Find where the given text appears and provide that cell's center as [x, y] coordinate. 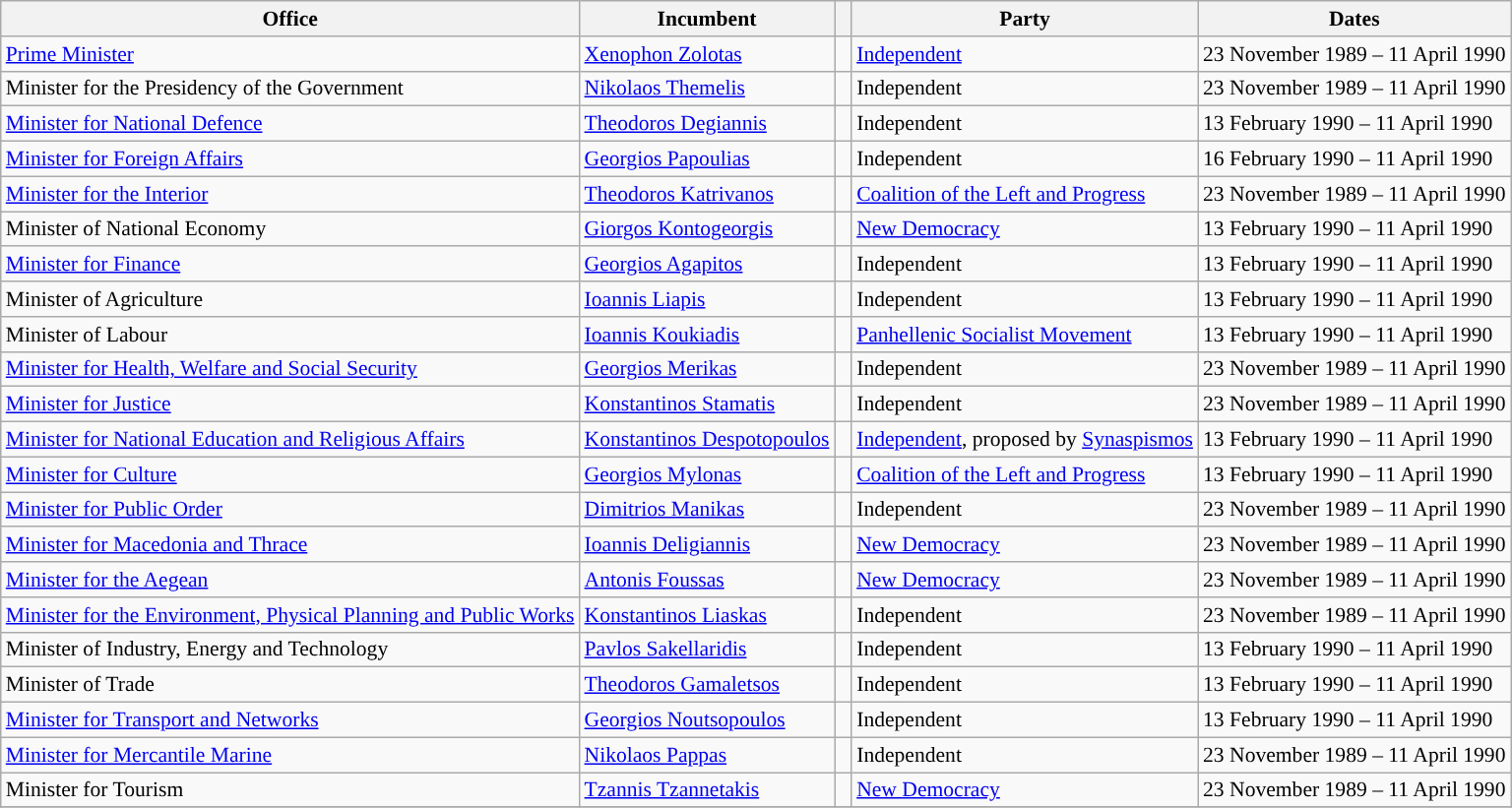
Minister for the Aegean [290, 580]
Konstantinos Stamatis [707, 404]
Theodoros Katrivanos [707, 194]
Minister for the Presidency of the Government [290, 89]
Georgios Mylonas [707, 474]
Minister of Agriculture [290, 299]
Minister for Macedonia and Thrace [290, 545]
Minister for Public Order [290, 510]
Georgios Papoulias [707, 159]
Minister of National Economy [290, 229]
Ioannis Liapis [707, 299]
Konstantinos Despotopoulos [707, 440]
Konstantinos Liaskas [707, 615]
Minister for Transport and Networks [290, 720]
Independent, proposed by Synaspismos [1025, 440]
Minister for Health, Welfare and Social Security [290, 369]
Georgios Agapitos [707, 265]
Minister for Mercantile Marine [290, 755]
Minister for Foreign Affairs [290, 159]
Minister for National Education and Religious Affairs [290, 440]
Minister for the Environment, Physical Planning and Public Works [290, 615]
Nikolaos Themelis [707, 89]
Georgios Noutsopoulos [707, 720]
Pavlos Sakellaridis [707, 650]
Minister for Tourism [290, 790]
Georgios Merikas [707, 369]
Minister for Justice [290, 404]
Incumbent [707, 19]
Minister for National Defence [290, 124]
Ioannis Koukiadis [707, 335]
Nikolaos Pappas [707, 755]
Minister for Culture [290, 474]
Antonis Foussas [707, 580]
Office [290, 19]
Minister of Trade [290, 685]
Minister of Labour [290, 335]
Prime Minister [290, 54]
Tzannis Tzannetakis [707, 790]
Xenophon Zolotas [707, 54]
Panhellenic Socialist Movement [1025, 335]
Dates [1354, 19]
16 February 1990 – 11 April 1990 [1354, 159]
Minister of Industry, Energy and Technology [290, 650]
Theodoros Gamaletsos [707, 685]
Theodoros Degiannis [707, 124]
Minister for the Interior [290, 194]
Party [1025, 19]
Minister for Finance [290, 265]
Giorgos Kontogeorgis [707, 229]
Ioannis Deligiannis [707, 545]
Dimitrios Manikas [707, 510]
